Output the (x, y) coordinate of the center of the cell containing the given text.  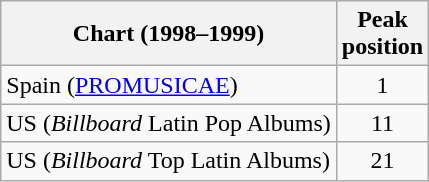
11 (382, 123)
Chart (1998–1999) (169, 34)
Peakposition (382, 34)
Spain (PROMUSICAE) (169, 85)
US (Billboard Latin Pop Albums) (169, 123)
21 (382, 161)
1 (382, 85)
US (Billboard Top Latin Albums) (169, 161)
